Search for the cell housing the specified text and yield its [x, y] center coordinate. 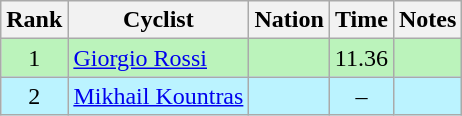
1 [34, 58]
Giorgio Rossi [158, 58]
Cyclist [158, 20]
Rank [34, 20]
11.36 [361, 58]
– [361, 96]
Time [361, 20]
2 [34, 96]
Nation [289, 20]
Mikhail Kountras [158, 96]
Notes [427, 20]
